For the text-containing cell, return its midpoint in [X, Y] coordinate format. 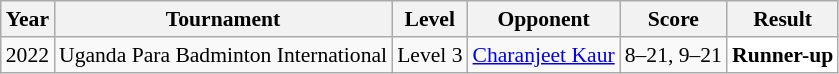
Runner-up [782, 55]
Tournament [223, 19]
Charanjeet Kaur [544, 55]
Opponent [544, 19]
Score [674, 19]
8–21, 9–21 [674, 55]
Uganda Para Badminton International [223, 55]
2022 [28, 55]
Level [430, 19]
Result [782, 19]
Year [28, 19]
Level 3 [430, 55]
